Return the [x, y] coordinate for the center point of the cell that contains the specified text.  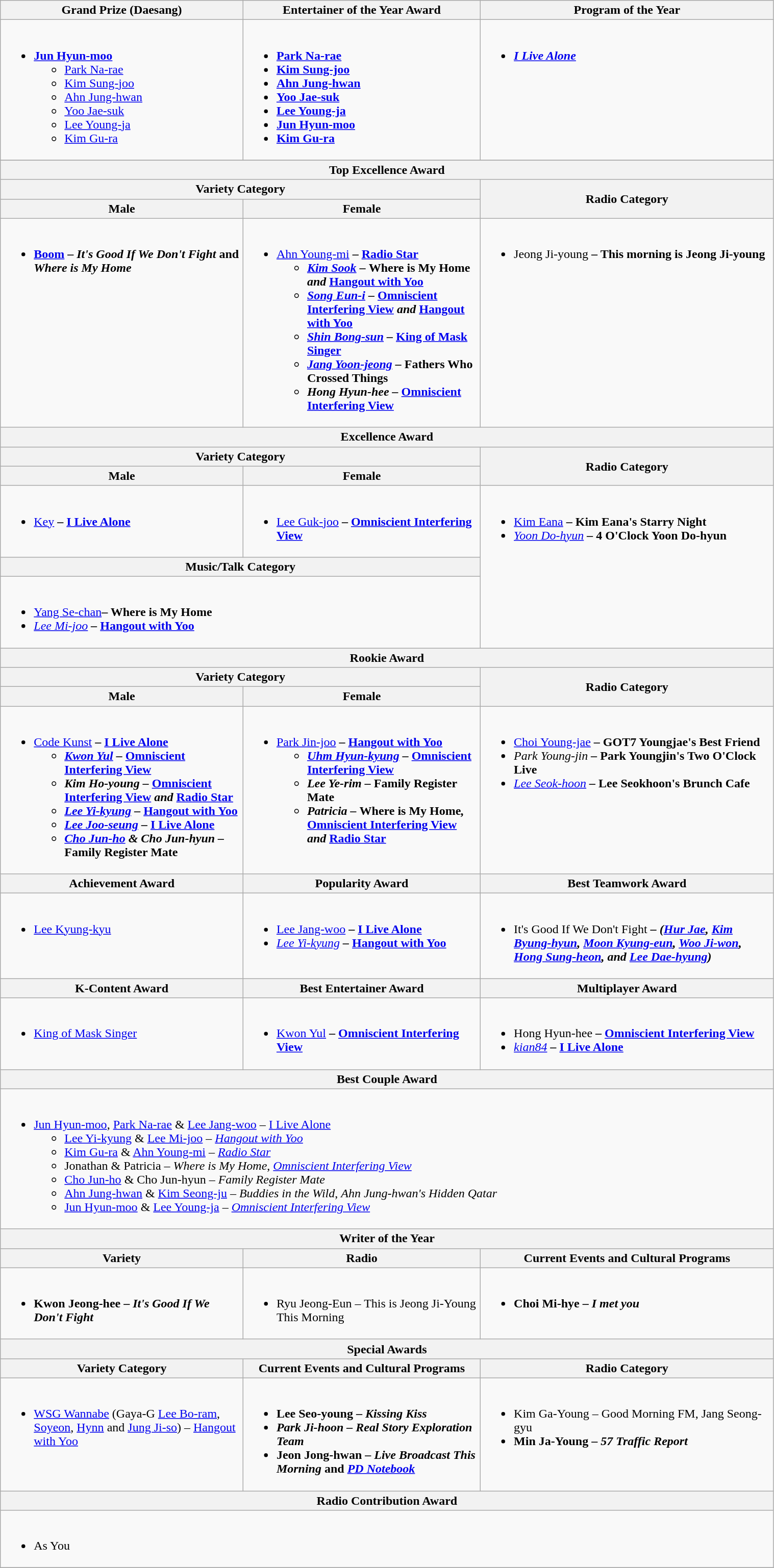
Lee Guk-joo – Omniscient Interfering View [361, 521]
Ryu Jeong-Eun – This is Jeong Ji-Young This Morning [361, 1303]
Jun Hyun-mooPark Na-raeKim Sung-jooAhn Jung-hwanYoo Jae-sukLee Young-jaKim Gu-ra [122, 90]
Kim Ga-Young – Good Morning FM, Jang Seong-gyuMin Ja-Young – 57 Traffic Report [627, 1434]
Variety [122, 1258]
Writer of the Year [387, 1239]
Program of the Year [627, 10]
I Live Alone [627, 90]
Jeong Ji-young – This morning is Jeong Ji-young [627, 323]
WSG Wannabe (Gaya-G Lee Bo-ram, Soyeon, Hynn and Jung Ji-so) – Hangout with Yoo [122, 1434]
Multiplayer Award [627, 988]
Key – I Live Alone [122, 521]
Kwon Jeong-hee – It's Good If We Don't Fight [122, 1303]
Park Na-raeKim Sung-jooAhn Jung-hwanYoo Jae-sukLee Young-jaJun Hyun-mooKim Gu-ra [361, 90]
It's Good If We Don't Fight – (Hur Jae, Kim Byung-hyun, Moon Kyung-eun, Woo Ji-won, Hong Sung-heon, and Lee Dae-hyung) [627, 936]
Kwon Yul – Omniscient Interfering View [361, 1034]
Achievement Award [122, 884]
Top Excellence Award [387, 170]
Lee Jang-woo – I Live AloneLee Yi-kyung – Hangout with Yoo [361, 936]
Radio [361, 1258]
Grand Prize (Daesang) [122, 10]
Yang Se-chan– Where is My HomeLee Mi-joo – Hangout with Yoo [241, 612]
Choi Mi-hye – I met you [627, 1303]
Hong Hyun-hee – Omniscient Interfering Viewkian84 – I Live Alone [627, 1034]
Popularity Award [361, 884]
Best Teamwork Award [627, 884]
Choi Young-jae – GOT7 Youngjae's Best FriendPark Young-jin – Park Youngjin's Two O'Clock LiveLee Seok-hoon – Lee Seokhoon's Brunch Cafe [627, 790]
King of Mask Singer [122, 1034]
Rookie Award [387, 657]
Entertainer of the Year Award [361, 10]
Excellence Award [387, 437]
Special Awards [387, 1349]
As You [387, 1539]
Music/Talk Category [241, 567]
Boom – It's Good If We Don't Fight and Where is My Home [122, 323]
K-Content Award [122, 988]
Radio Contribution Award [387, 1501]
Lee Kyung-kyu [122, 936]
Kim Eana – Kim Eana's Starry NightYoon Do-hyun – 4 O'Clock Yoon Do-hyun [627, 567]
Lee Seo-young – Kissing KissPark Ji-hoon – Real Story Exploration TeamJeon Jong-hwan – Live Broadcast This Morning and PD Notebook [361, 1434]
Best Entertainer Award [361, 988]
Best Couple Award [387, 1079]
